Detect which cell encompasses the target text, then output its (X, Y) center coordinate. 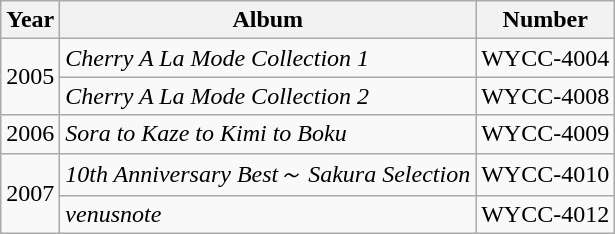
2006 (30, 134)
WYCC-4004 (546, 58)
Cherry A La Mode Collection 2 (268, 96)
2007 (30, 194)
WYCC-4010 (546, 174)
WYCC-4008 (546, 96)
10th Anniversary Best～ Sakura Selection (268, 174)
WYCC-4009 (546, 134)
2005 (30, 77)
Sora to Kaze to Kimi to Boku (268, 134)
Number (546, 20)
Cherry A La Mode Collection 1 (268, 58)
Album (268, 20)
venusnote (268, 215)
Year (30, 20)
WYCC-4012 (546, 215)
